Locate the cell with the specified text and output its [X, Y] center coordinate. 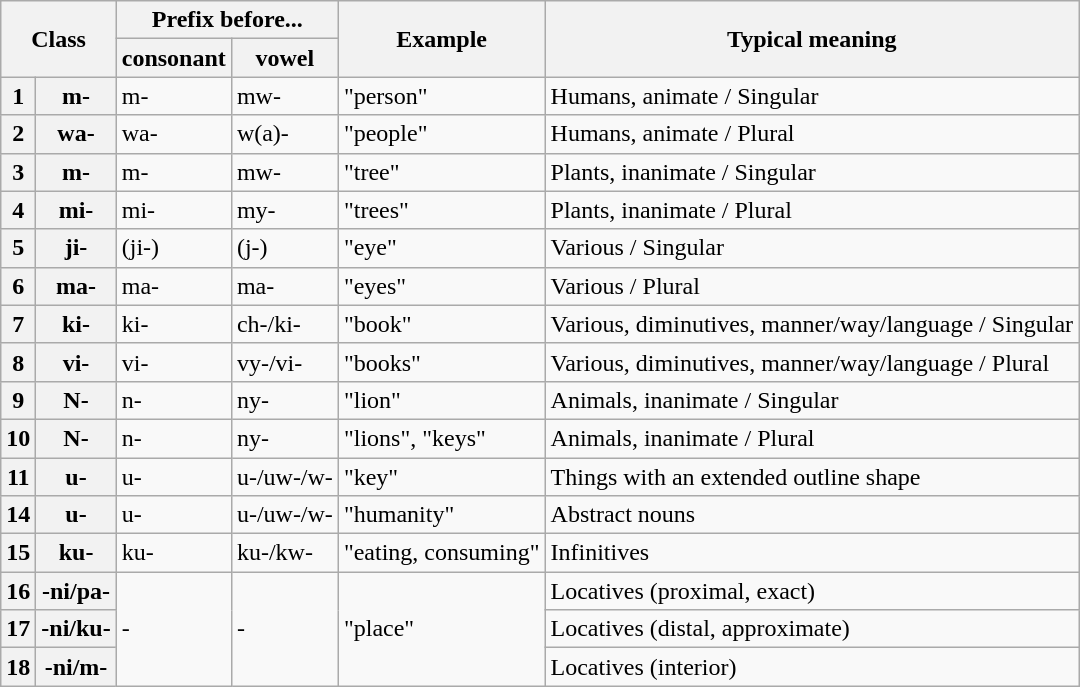
Animals, inanimate / Plural [812, 438]
vy-/vi- [284, 362]
Various, diminutives, manner/way/language / Singular [812, 324]
3 [18, 172]
8 [18, 362]
-ni/m- [76, 667]
"humanity" [442, 515]
6 [18, 286]
"person" [442, 96]
"books" [442, 362]
consonant [174, 58]
"lions", "keys" [442, 438]
"tree" [442, 172]
7 [18, 324]
5 [18, 248]
Abstract nouns [812, 515]
ku-/kw- [284, 553]
10 [18, 438]
Class [59, 39]
Locatives (interior) [812, 667]
1 [18, 96]
Prefix before... [227, 20]
Typical meaning [812, 39]
"eye" [442, 248]
Example [442, 39]
Plants, inanimate / Singular [812, 172]
"place" [442, 629]
Humans, animate / Plural [812, 134]
4 [18, 210]
11 [18, 477]
(ji-) [174, 248]
14 [18, 515]
Animals, inanimate / Singular [812, 400]
"key" [442, 477]
2 [18, 134]
"book" [442, 324]
-ni/ku- [76, 629]
-ni/pa- [76, 591]
Humans, animate / Singular [812, 96]
Various, diminutives, manner/way/language / Plural [812, 362]
"lion" [442, 400]
ch-/ki- [284, 324]
vowel [284, 58]
Locatives (distal, approximate) [812, 629]
Various / Singular [812, 248]
"trees" [442, 210]
Infinitives [812, 553]
9 [18, 400]
"eating, consuming" [442, 553]
Plants, inanimate / Plural [812, 210]
w(a)- [284, 134]
15 [18, 553]
Locatives (proximal, exact) [812, 591]
Various / Plural [812, 286]
(j-) [284, 248]
16 [18, 591]
my- [284, 210]
ji- [76, 248]
"eyes" [442, 286]
Things with an extended outline shape [812, 477]
17 [18, 629]
"people" [442, 134]
18 [18, 667]
